Locate the cell with the specified text and output its [X, Y] center coordinate. 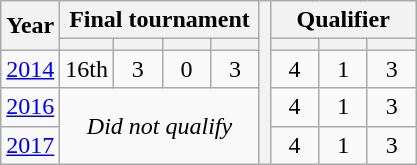
2014 [30, 69]
Qualifier [343, 20]
Final tournament [160, 20]
Did not qualify [160, 126]
2017 [30, 145]
0 [186, 69]
Year [30, 26]
16th [87, 69]
2016 [30, 107]
